Determine the (X, Y) coordinate at the center of the cell enclosing the given text.  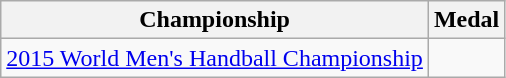
2015 World Men's Handball Championship (215, 58)
Medal (466, 20)
Championship (215, 20)
